Extract the [X, Y] coordinate from the center of the cell holding the provided text.  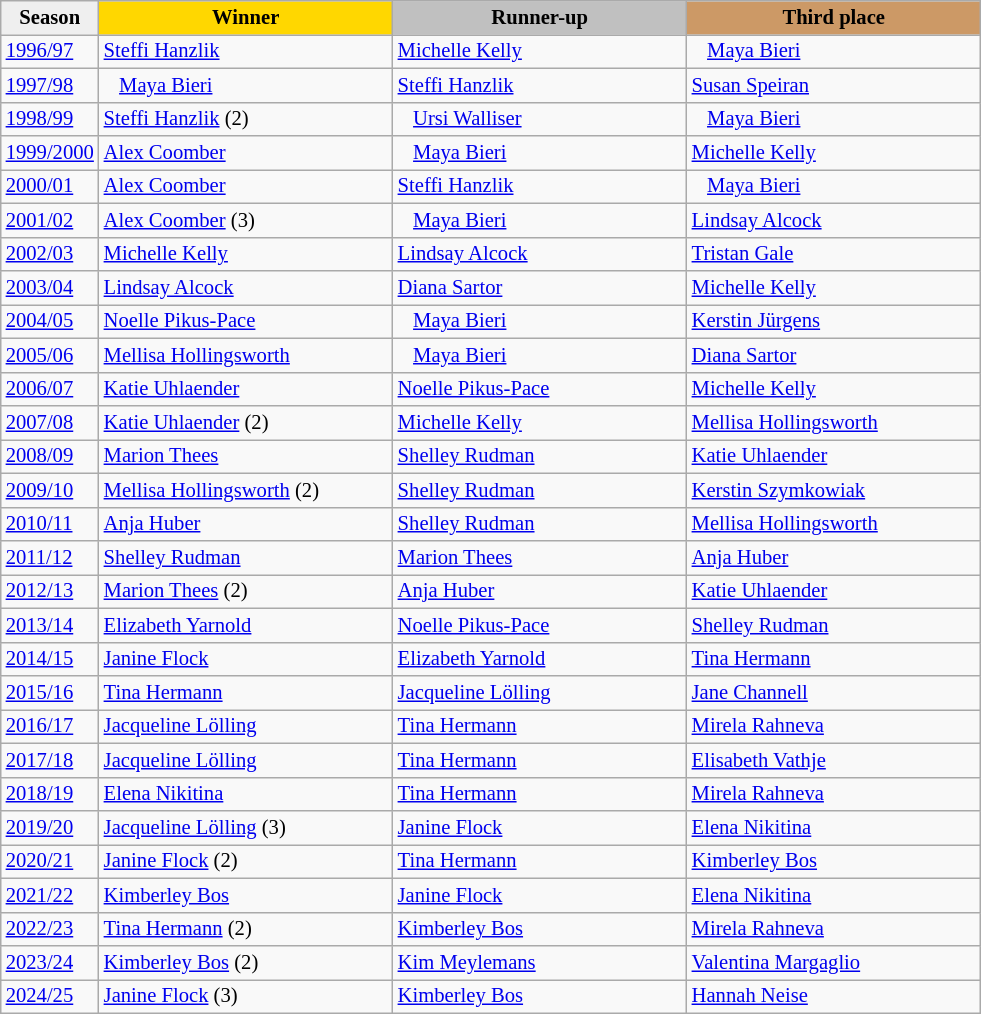
Susan Speiran [834, 85]
Tristan Gale [834, 254]
1999/2000 [50, 153]
Steffi Hanzlik (2) [246, 119]
2019/20 [50, 827]
Runner-up [540, 17]
2012/13 [50, 591]
2024/25 [50, 996]
1998/99 [50, 119]
Tina Hermann (2) [246, 929]
Kerstin Szymkowiak [834, 490]
Janine Flock (2) [246, 861]
Kerstin Jürgens [834, 321]
Hannah Neise [834, 996]
Alex Coomber (3) [246, 220]
2010/11 [50, 524]
2016/17 [50, 726]
2006/07 [50, 389]
Jacqueline Lölling (3) [246, 827]
Kimberley Bos (2) [246, 963]
2008/09 [50, 456]
2005/06 [50, 355]
2013/14 [50, 625]
Janine Flock (3) [246, 996]
Jane Channell [834, 693]
Mellisa Hollingsworth (2) [246, 490]
Winner [246, 17]
2017/18 [50, 760]
2009/10 [50, 490]
2004/05 [50, 321]
1997/98 [50, 85]
Third place [834, 17]
Ursi Walliser [540, 119]
2007/08 [50, 423]
2020/21 [50, 861]
2000/01 [50, 186]
2001/02 [50, 220]
2003/04 [50, 287]
Elisabeth Vathje [834, 760]
Katie Uhlaender (2) [246, 423]
Kim Meylemans [540, 963]
Season [50, 17]
Valentina Margaglio [834, 963]
1996/97 [50, 51]
2022/23 [50, 929]
2021/22 [50, 895]
Marion Thees (2) [246, 591]
2002/03 [50, 254]
2015/16 [50, 693]
2011/12 [50, 557]
2018/19 [50, 794]
2023/24 [50, 963]
2014/15 [50, 659]
